Identify which cell holds the provided text, then report its (X, Y) central coordinate. 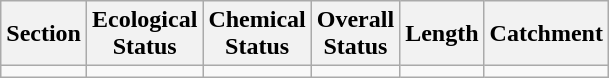
OverallStatus (355, 34)
Length (442, 34)
Catchment (546, 34)
EcologicalStatus (144, 34)
Section (44, 34)
ChemicalStatus (257, 34)
